Identify which cell holds the provided text, then report its [x, y] central coordinate. 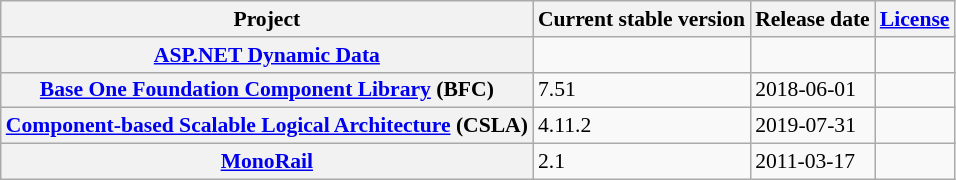
Project [267, 19]
2018-06-01 [812, 90]
Release date [812, 19]
4.11.2 [642, 126]
ASP.NET Dynamic Data [267, 55]
Current stable version [642, 19]
MonoRail [267, 162]
License [915, 19]
2.1 [642, 162]
2011-03-17 [812, 162]
Component-based Scalable Logical Architecture (CSLA) [267, 126]
2019-07-31 [812, 126]
7.51 [642, 90]
Base One Foundation Component Library (BFC) [267, 90]
